Capture the cell that displays the provided text and extract its (X, Y) central coordinate. 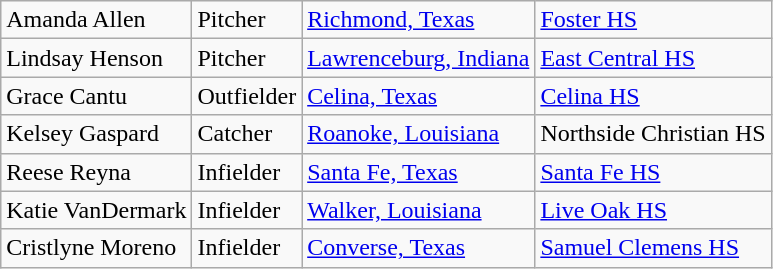
East Central HS (653, 58)
Reese Reyna (96, 172)
Santa Fe, Texas (418, 172)
Kelsey Gaspard (96, 134)
Live Oak HS (653, 210)
Converse, Texas (418, 248)
Santa Fe HS (653, 172)
Grace Cantu (96, 96)
Celina, Texas (418, 96)
Foster HS (653, 20)
Amanda Allen (96, 20)
Richmond, Texas (418, 20)
Celina HS (653, 96)
Samuel Clemens HS (653, 248)
Lindsay Henson (96, 58)
Walker, Louisiana (418, 210)
Roanoke, Louisiana (418, 134)
Katie VanDermark (96, 210)
Lawrenceburg, Indiana (418, 58)
Catcher (247, 134)
Cristlyne Moreno (96, 248)
Northside Christian HS (653, 134)
Outfielder (247, 96)
